Find where the given text appears and provide that cell's center as [X, Y] coordinate. 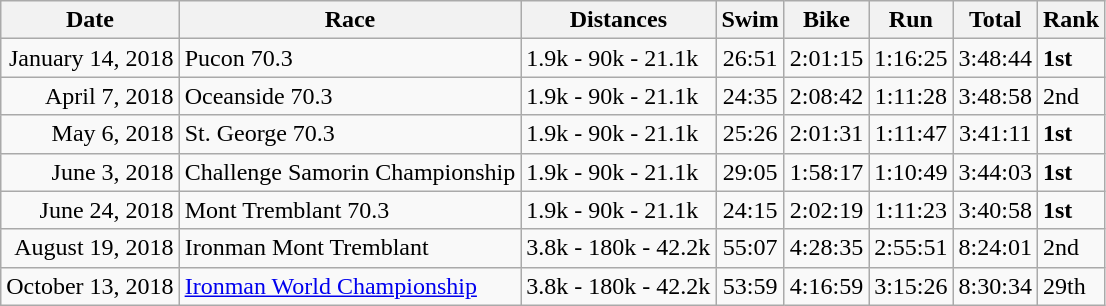
August 19, 2018 [90, 248]
1:16:25 [911, 58]
2:55:51 [911, 248]
Run [911, 20]
2:02:19 [826, 210]
Oceanside 70.3 [350, 96]
January 14, 2018 [90, 58]
25:26 [750, 134]
St. George 70.3 [350, 134]
4:16:59 [826, 286]
1:10:49 [911, 172]
29:05 [750, 172]
Date [90, 20]
3:44:03 [995, 172]
26:51 [750, 58]
Swim [750, 20]
3:40:58 [995, 210]
October 13, 2018 [90, 286]
2:01:15 [826, 58]
Mont Tremblant 70.3 [350, 210]
June 3, 2018 [90, 172]
June 24, 2018 [90, 210]
April 7, 2018 [90, 96]
53:59 [750, 286]
Race [350, 20]
8:30:34 [995, 286]
24:15 [750, 210]
1:11:23 [911, 210]
2:08:42 [826, 96]
Rank [1070, 20]
1:11:47 [911, 134]
May 6, 2018 [90, 134]
1:58:17 [826, 172]
Challenge Samorin Championship [350, 172]
55:07 [750, 248]
Pucon 70.3 [350, 58]
8:24:01 [995, 248]
3:48:58 [995, 96]
4:28:35 [826, 248]
Ironman Mont Tremblant [350, 248]
Distances [618, 20]
3:15:26 [911, 286]
2:01:31 [826, 134]
Ironman World Championship [350, 286]
Total [995, 20]
3:48:44 [995, 58]
29th [1070, 286]
3:41:11 [995, 134]
1:11:28 [911, 96]
Bike [826, 20]
24:35 [750, 96]
